Extract the (X, Y) coordinate from the center of the cell holding the provided text.  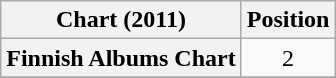
Finnish Albums Chart (121, 58)
Chart (2011) (121, 20)
Position (288, 20)
2 (288, 58)
